Extract the [X, Y] coordinate from the center of the cell holding the provided text.  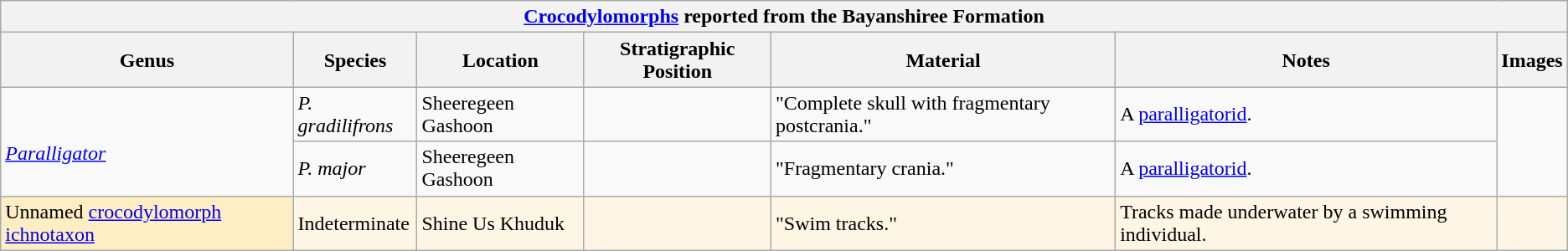
"Complete skull with fragmentary postcrania." [943, 114]
Species [355, 60]
Genus [147, 60]
P. gradilifrons [355, 114]
"Swim tracks." [943, 223]
Tracks made underwater by a swimming individual. [1307, 223]
P. major [355, 169]
Indeterminate [355, 223]
"Fragmentary crania." [943, 169]
Stratigraphic Position [678, 60]
Crocodylomorphs reported from the Bayanshiree Formation [784, 17]
Images [1532, 60]
Material [943, 60]
Location [501, 60]
Paralligator [147, 141]
Shine Us Khuduk [501, 223]
Unnamed crocodylomorph ichnotaxon [147, 223]
Notes [1307, 60]
